Find where the given text appears and provide that cell's center as (X, Y) coordinate. 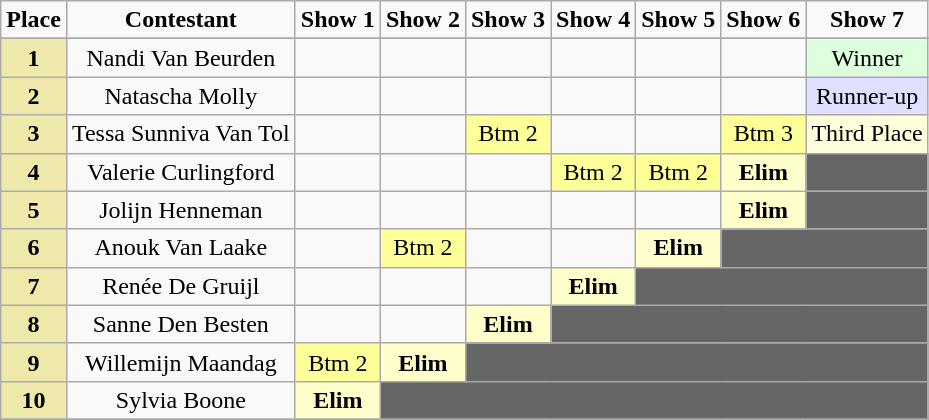
9 (34, 362)
Third Place (867, 134)
Jolijn Henneman (180, 210)
7 (34, 286)
Place (34, 20)
Winner (867, 58)
Show 6 (764, 20)
Nandi Van Beurden (180, 58)
Show 4 (594, 20)
6 (34, 248)
5 (34, 210)
Renée De Gruijl (180, 286)
3 (34, 134)
Show 3 (508, 20)
10 (34, 400)
Contestant (180, 20)
Tessa Sunniva Van Tol (180, 134)
Runner-up (867, 96)
Btm 3 (764, 134)
Sanne Den Besten (180, 324)
Anouk Van Laake (180, 248)
2 (34, 96)
Show 2 (422, 20)
Valerie Curlingford (180, 172)
Sylvia Boone (180, 400)
8 (34, 324)
Willemijn Maandag (180, 362)
1 (34, 58)
Show 5 (678, 20)
4 (34, 172)
Show 7 (867, 20)
Natascha Molly (180, 96)
Show 1 (338, 20)
